Return the [x, y] coordinate for the center point of the cell that contains the specified text.  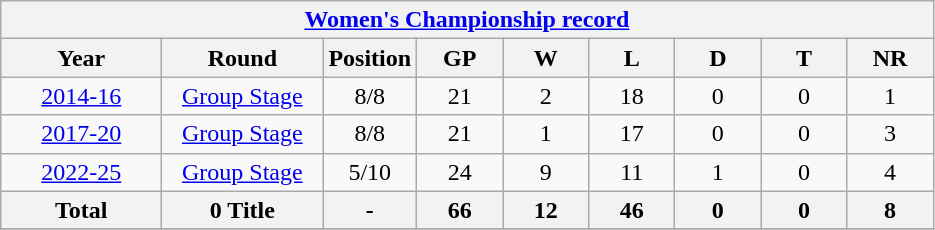
9 [546, 172]
18 [632, 96]
2 [546, 96]
24 [460, 172]
5/10 [370, 172]
GP [460, 58]
Round [242, 58]
Women's Championship record [467, 20]
2014-16 [82, 96]
Total [82, 210]
2017-20 [82, 134]
2022-25 [82, 172]
- [370, 210]
8 [890, 210]
Position [370, 58]
4 [890, 172]
66 [460, 210]
46 [632, 210]
W [546, 58]
Year [82, 58]
NR [890, 58]
3 [890, 134]
12 [546, 210]
D [718, 58]
T [804, 58]
17 [632, 134]
11 [632, 172]
L [632, 58]
0 Title [242, 210]
